From the cell containing the given text, extract its center point as [x, y] coordinate. 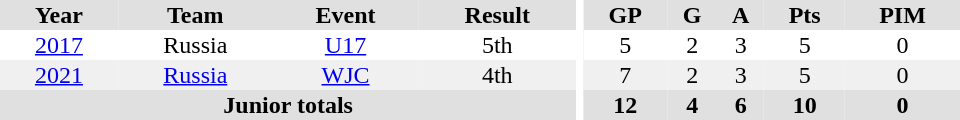
Result [497, 15]
12 [625, 105]
A [740, 15]
U17 [346, 45]
Pts [804, 15]
Event [346, 15]
Junior totals [288, 105]
4th [497, 75]
2021 [59, 75]
10 [804, 105]
Team [196, 15]
G [692, 15]
6 [740, 105]
Year [59, 15]
2017 [59, 45]
5th [497, 45]
4 [692, 105]
PIM [902, 15]
7 [625, 75]
GP [625, 15]
WJC [346, 75]
